For the text-containing cell, return its midpoint in (X, Y) coordinate format. 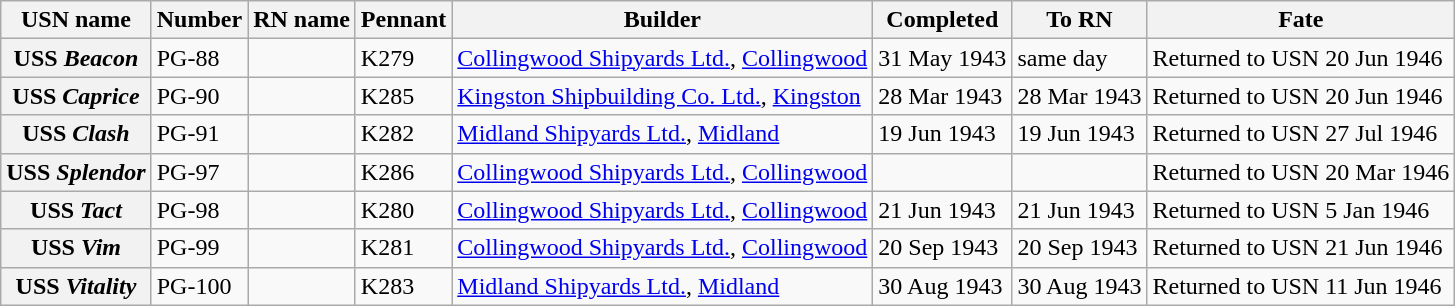
USS Vim (76, 248)
PG-98 (199, 210)
Pennant (403, 20)
K283 (403, 286)
31 May 1943 (942, 58)
same day (1080, 58)
Returned to USN 20 Mar 1946 (1301, 172)
PG-90 (199, 96)
PG-91 (199, 134)
USS Splendor (76, 172)
PG-88 (199, 58)
Builder (662, 20)
Completed (942, 20)
PG-100 (199, 286)
USS Beacon (76, 58)
USN name (76, 20)
PG-99 (199, 248)
K280 (403, 210)
Returned to USN 21 Jun 1946 (1301, 248)
Kingston Shipbuilding Co. Ltd., Kingston (662, 96)
USS Clash (76, 134)
RN name (302, 20)
K281 (403, 248)
K282 (403, 134)
K285 (403, 96)
Fate (1301, 20)
USS Tact (76, 210)
K279 (403, 58)
To RN (1080, 20)
Number (199, 20)
PG-97 (199, 172)
USS Caprice (76, 96)
Returned to USN 11 Jun 1946 (1301, 286)
Returned to USN 27 Jul 1946 (1301, 134)
K286 (403, 172)
Returned to USN 5 Jan 1946 (1301, 210)
USS Vitality (76, 286)
